Capture the cell that displays the provided text and extract its (x, y) central coordinate. 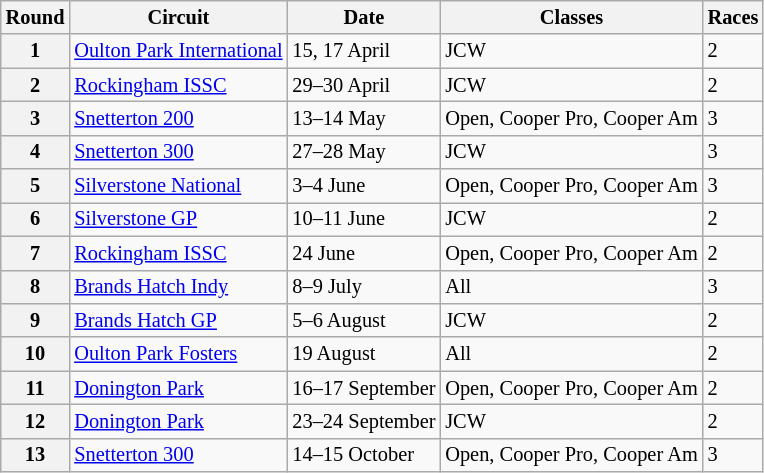
23–24 September (364, 421)
Silverstone GP (178, 219)
24 June (364, 253)
8 (36, 287)
Classes (571, 17)
Brands Hatch GP (178, 320)
6 (36, 219)
29–30 April (364, 85)
10 (36, 354)
3–4 June (364, 186)
Round (36, 17)
7 (36, 253)
Snetterton 200 (178, 118)
Oulton Park International (178, 51)
4 (36, 152)
15, 17 April (364, 51)
Circuit (178, 17)
5–6 August (364, 320)
19 August (364, 354)
13–14 May (364, 118)
14–15 October (364, 455)
Silverstone National (178, 186)
5 (36, 186)
1 (36, 51)
Brands Hatch Indy (178, 287)
11 (36, 388)
9 (36, 320)
13 (36, 455)
8–9 July (364, 287)
Date (364, 17)
12 (36, 421)
16–17 September (364, 388)
Oulton Park Fosters (178, 354)
Races (734, 17)
27–28 May (364, 152)
10–11 June (364, 219)
